Capture the cell that displays the provided text and extract its [x, y] central coordinate. 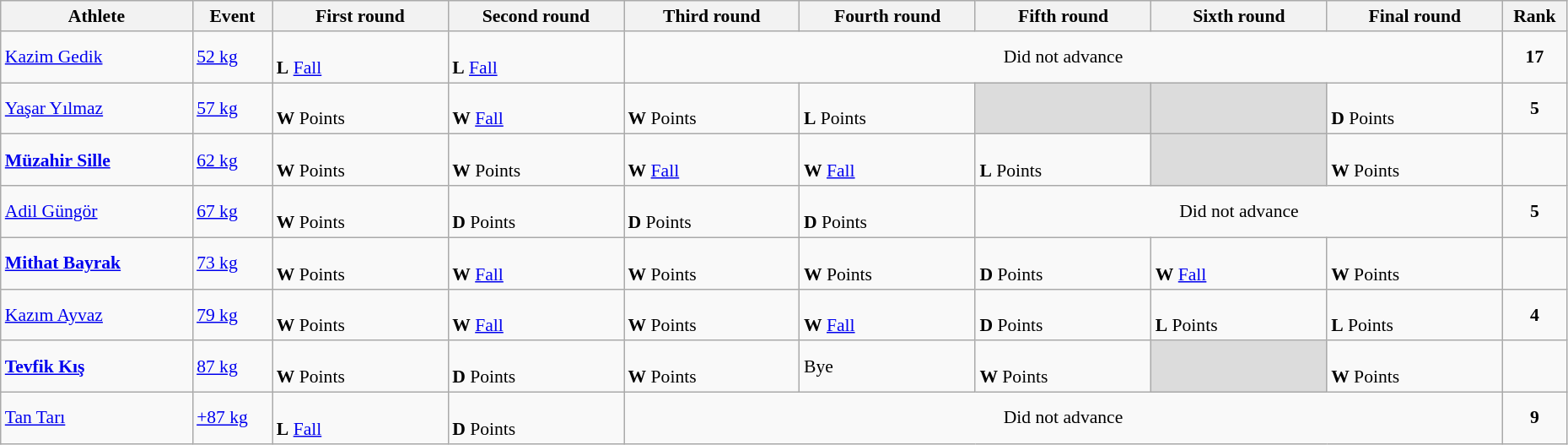
Adil Güngör [96, 211]
Kazım Ayvaz [96, 314]
4 [1534, 314]
Athlete [96, 16]
79 kg [233, 314]
Third round [712, 16]
Müzahir Sille [96, 160]
Yaşar Yılmaz [96, 108]
73 kg [233, 263]
17 [1534, 57]
First round [360, 16]
62 kg [233, 160]
9 [1534, 419]
Final round [1414, 16]
Tan Tarı [96, 419]
Sixth round [1239, 16]
+87 kg [233, 419]
Second round [536, 16]
52 kg [233, 57]
Fourth round [887, 16]
Kazim Gedik [96, 57]
Event [233, 16]
Tevfik Kış [96, 366]
Fifth round [1063, 16]
87 kg [233, 366]
Rank [1534, 16]
Mithat Bayrak [96, 263]
Bye [887, 366]
57 kg [233, 108]
67 kg [233, 211]
